Search for the cell housing the specified text and yield its [x, y] center coordinate. 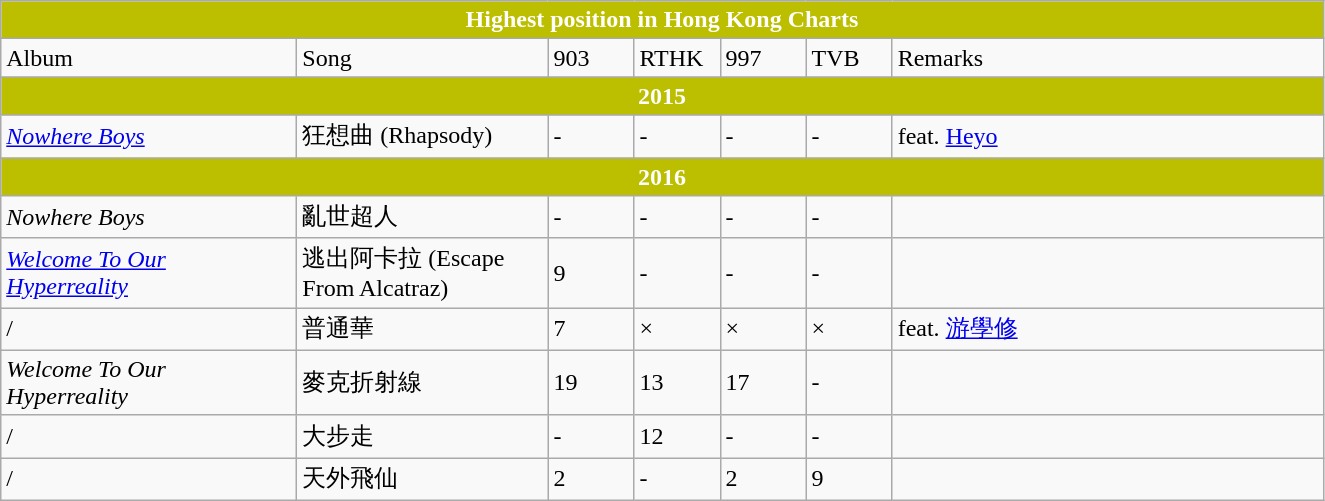
2015 [662, 96]
大步走 [422, 436]
2016 [662, 177]
7 [591, 330]
17 [763, 382]
903 [591, 58]
Song [422, 58]
997 [763, 58]
feat. 游學修 [1108, 330]
普通華 [422, 330]
RTHK [677, 58]
亂世超人 [422, 218]
逃出阿卡拉 (Escape From Alcatraz) [422, 273]
狂想曲 (Rhapsody) [422, 136]
天外飛仙 [422, 480]
TVB [849, 58]
19 [591, 382]
feat. Heyo [1108, 136]
麥克折射線 [422, 382]
Highest position in Hong Kong Charts [662, 20]
Remarks [1108, 58]
12 [677, 436]
13 [677, 382]
Album [149, 58]
